Determine the [X, Y] coordinate at the center of the cell enclosing the given text.  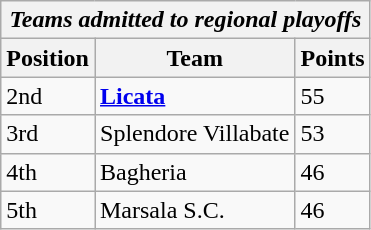
Marsala S.C. [194, 210]
Position [48, 58]
Licata [194, 96]
Team [194, 58]
5th [48, 210]
3rd [48, 134]
Bagheria [194, 172]
4th [48, 172]
53 [332, 134]
2nd [48, 96]
Splendore Villabate [194, 134]
Points [332, 58]
Teams admitted to regional playoffs [186, 20]
55 [332, 96]
